Detect which cell encompasses the target text, then output its [x, y] center coordinate. 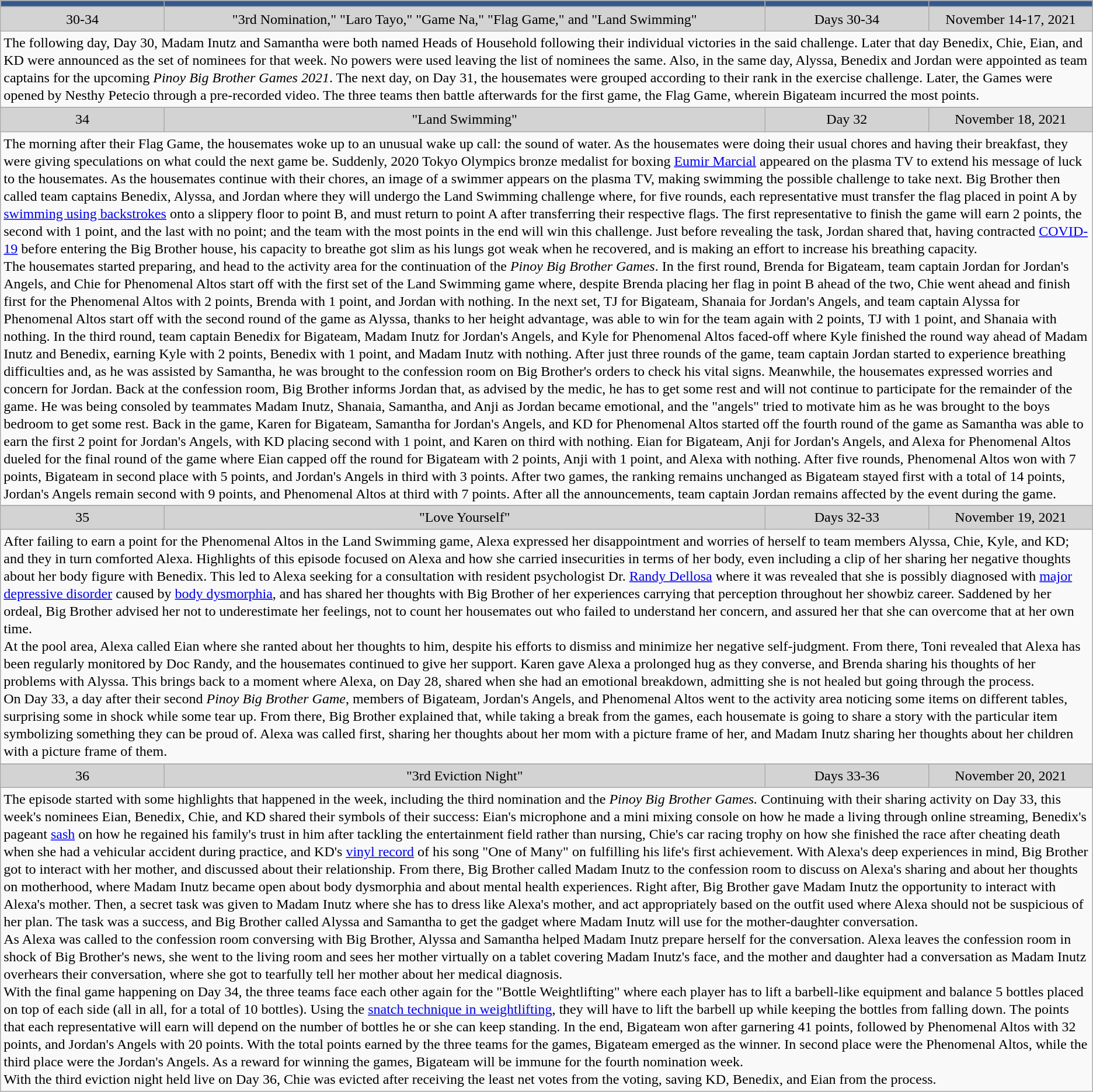
34 [83, 119]
Days 33-36 [847, 775]
"Love Yourself" [465, 517]
November 18, 2021 [1011, 119]
"Land Swimming" [465, 119]
35 [83, 517]
36 [83, 775]
Days 30-34 [847, 19]
Day 32 [847, 119]
"3rd Nomination," "Laro Tayo," "Game Na," "Flag Game," and "Land Swimming" [465, 19]
"3rd Eviction Night" [465, 775]
November 19, 2021 [1011, 517]
30-34 [83, 19]
November 14-17, 2021 [1011, 19]
November 20, 2021 [1011, 775]
Days 32-33 [847, 517]
